Scan for the cell matching the given text and deliver its [X, Y] coordinate at center. 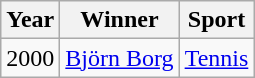
Sport [216, 20]
2000 [30, 58]
Tennis [216, 58]
Year [30, 20]
Winner [120, 20]
Björn Borg [120, 58]
